Search for the cell housing the specified text and yield its (X, Y) center coordinate. 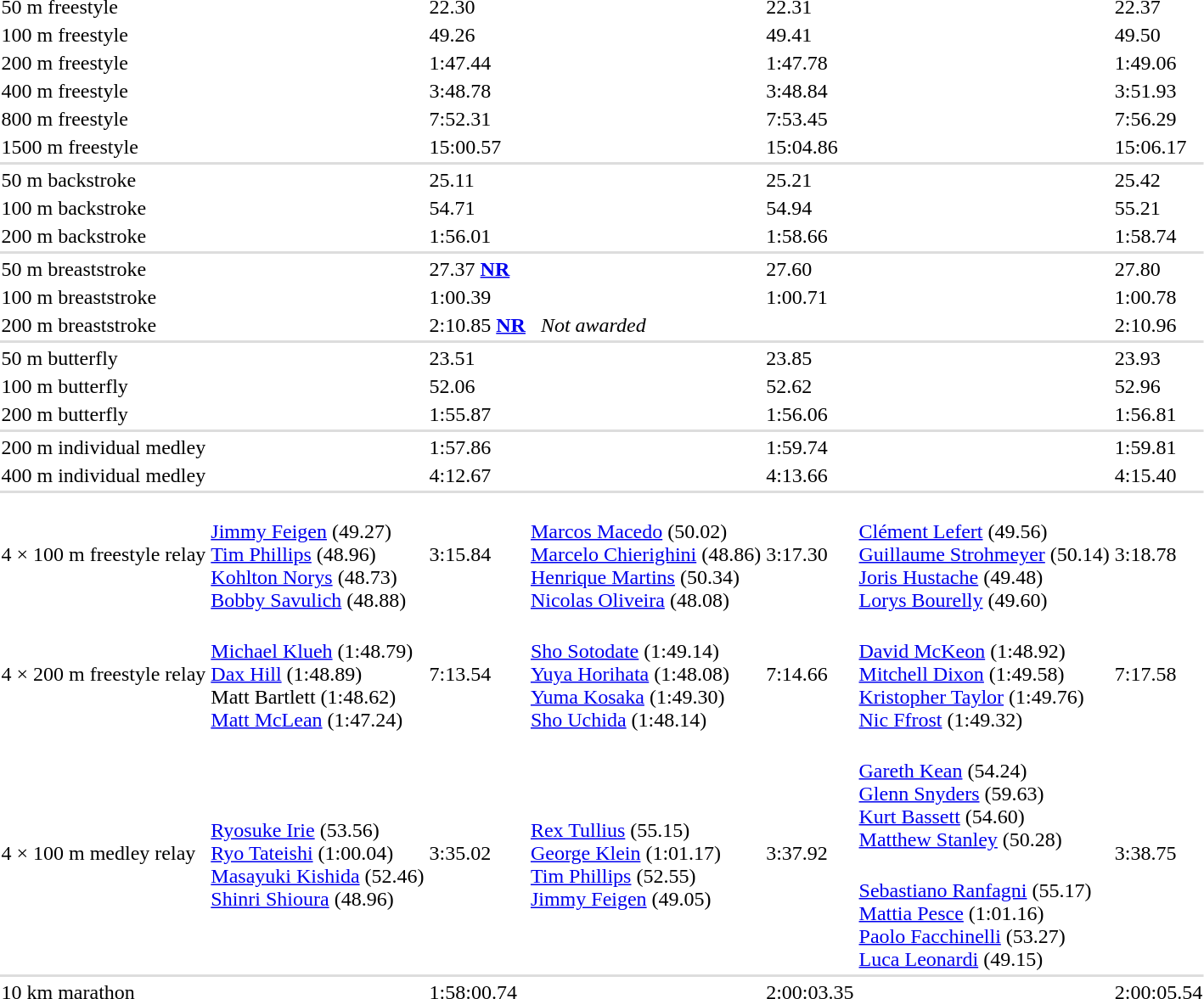
1:59.81 (1158, 447)
3:17.30 (810, 554)
3:48.84 (810, 91)
1:58.66 (810, 236)
1:56.81 (1158, 414)
Ryosuke Irie (53.56) Ryo Tateishi (1:00.04) Masayuki Kishida (52.46) Shinri Shioura (48.96) (318, 854)
23.85 (810, 358)
3:35.02 (477, 854)
200 m individual medley (104, 447)
7:53.45 (810, 119)
55.21 (1158, 208)
7:52.31 (477, 119)
7:17.58 (1158, 674)
400 m freestyle (104, 91)
1:49.06 (1158, 63)
Marcos Macedo (50.02) Marcelo Chierighini (48.86) Henrique Martins (50.34) Nicolas Oliveira (48.08) (645, 554)
1:00.39 (477, 297)
54.71 (477, 208)
3:15.84 (477, 554)
4:15.40 (1158, 475)
15:06.17 (1158, 147)
1:00.78 (1158, 297)
25.42 (1158, 180)
27.37 NR (477, 269)
4:13.66 (810, 475)
7:14.66 (810, 674)
200 m breaststroke (104, 325)
100 m freestyle (104, 35)
49.50 (1158, 35)
52.06 (477, 386)
Gareth Kean (54.24)Glenn Snyders (59.63)Kurt Bassett (54.60) Matthew Stanley (50.28) (984, 794)
3:18.78 (1158, 554)
100 m breaststroke (104, 297)
800 m freestyle (104, 119)
23.51 (477, 358)
54.94 (810, 208)
52.96 (1158, 386)
1:56.06 (810, 414)
3:37.92 (810, 854)
50 m breaststroke (104, 269)
Rex Tullius (55.15)George Klein (1:01.17)Tim Phillips (52.55) Jimmy Feigen (49.05) (645, 854)
200 m butterfly (104, 414)
David McKeon (1:48.92) Mitchell Dixon (1:49.58) Kristopher Taylor (1:49.76) Nic Ffrost (1:49.32) (984, 674)
1:47.44 (477, 63)
1:59.74 (810, 447)
200 m freestyle (104, 63)
23.93 (1158, 358)
1:55.87 (477, 414)
25.11 (477, 180)
100 m butterfly (104, 386)
2:10.96 (1158, 325)
49.41 (810, 35)
27.60 (810, 269)
Clément Lefert (49.56) Guillaume Strohmeyer (50.14) Joris Hustache (49.48) Lorys Bourelly (49.60) (984, 554)
Michael Klueh (1:48.79)Dax Hill (1:48.89)Matt Bartlett (1:48.62) Matt McLean (1:47.24) (318, 674)
400 m individual medley (104, 475)
Jimmy Feigen (49.27)Tim Phillips (48.96)Kohlton Norys (48.73) Bobby Savulich (48.88) (318, 554)
1:56.01 (477, 236)
1:57.86 (477, 447)
200 m backstroke (104, 236)
1:58.74 (1158, 236)
Not awarded (692, 325)
4 × 200 m freestyle relay (104, 674)
1:00.71 (810, 297)
2:10.85 NR (477, 325)
50 m butterfly (104, 358)
3:48.78 (477, 91)
4 × 100 m freestyle relay (104, 554)
49.26 (477, 35)
1:47.78 (810, 63)
15:04.86 (810, 147)
100 m backstroke (104, 208)
27.80 (1158, 269)
Sebastiano Ranfagni (55.17)Mattia Pesce (1:01.16)Paolo Facchinelli (53.27) Luca Leonardi (49.15) (984, 913)
Sho Sotodate (1:49.14) Yuya Horihata (1:48.08) Yuma Kosaka (1:49.30) Sho Uchida (1:48.14) (645, 674)
4:12.67 (477, 475)
3:38.75 (1158, 854)
7:56.29 (1158, 119)
50 m backstroke (104, 180)
4 × 100 m medley relay (104, 854)
3:51.93 (1158, 91)
25.21 (810, 180)
52.62 (810, 386)
15:00.57 (477, 147)
7:13.54 (477, 674)
1500 m freestyle (104, 147)
